Search for the cell housing the specified text and yield its (x, y) center coordinate. 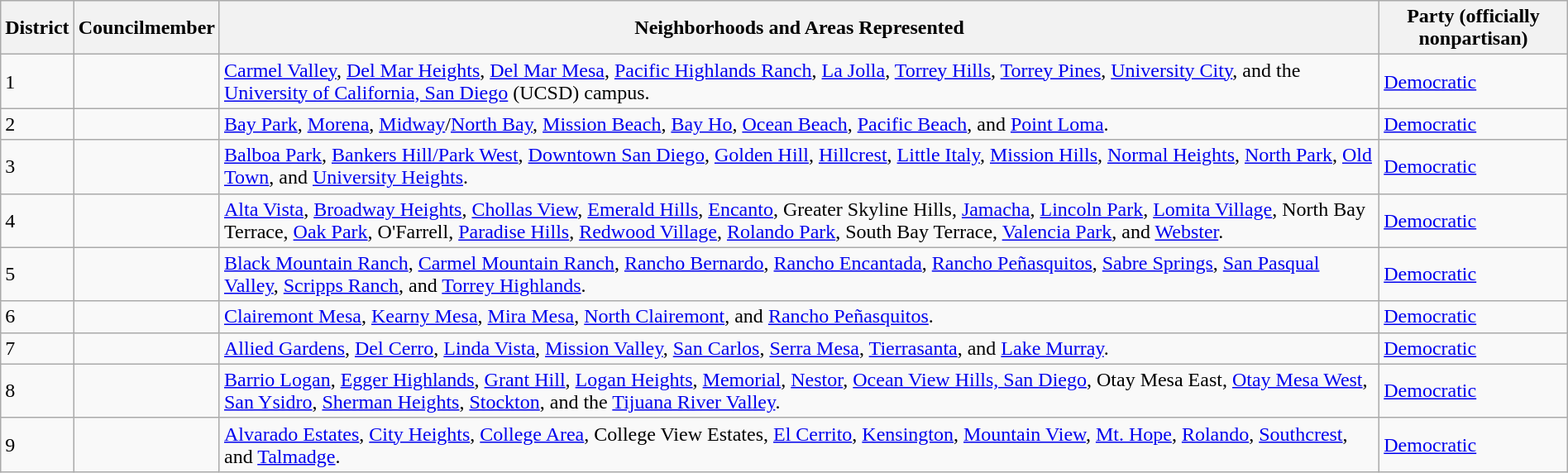
7 (37, 348)
District (37, 28)
Allied Gardens, Del Cerro, Linda Vista, Mission Valley, San Carlos, Serra Mesa, Tierrasanta, and Lake Murray. (799, 348)
6 (37, 317)
Neighborhoods and Areas Represented (799, 28)
1 (37, 81)
Party (officially nonpartisan) (1474, 28)
Councilmember (146, 28)
2 (37, 124)
Bay Park, Morena, Midway/North Bay, Mission Beach, Bay Ho, Ocean Beach, Pacific Beach, and Point Loma. (799, 124)
Clairemont Mesa, Kearny Mesa, Mira Mesa, North Clairemont, and Rancho Peñasquitos. (799, 317)
8 (37, 390)
5 (37, 275)
4 (37, 220)
3 (37, 167)
9 (37, 445)
